Search for the cell housing the specified text and yield its (x, y) center coordinate. 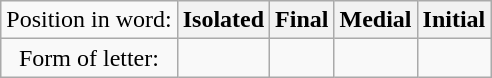
Form of letter: (89, 58)
Final (302, 20)
Isolated (223, 20)
Position in word: (89, 20)
Initial (454, 20)
Medial (376, 20)
